Return the (X, Y) coordinate for the center point of the cell that contains the specified text.  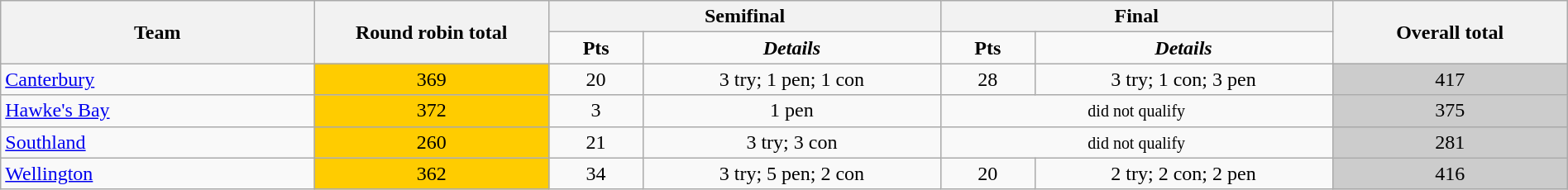
417 (1450, 79)
260 (432, 142)
369 (432, 79)
3 try; 3 con (791, 142)
28 (987, 79)
3 try; 1 pen; 1 con (791, 79)
362 (432, 173)
Overall total (1450, 32)
Hawke's Bay (157, 111)
1 pen (791, 111)
3 try; 5 pen; 2 con (791, 173)
3 try; 1 con; 3 pen (1183, 79)
Final (1136, 17)
Semifinal (745, 17)
281 (1450, 142)
3 (596, 111)
Team (157, 32)
372 (432, 111)
Round robin total (432, 32)
2 try; 2 con; 2 pen (1183, 173)
21 (596, 142)
375 (1450, 111)
Southland (157, 142)
Canterbury (157, 79)
416 (1450, 173)
34 (596, 173)
Wellington (157, 173)
